From the cell containing the given text, extract its center point as [X, Y] coordinate. 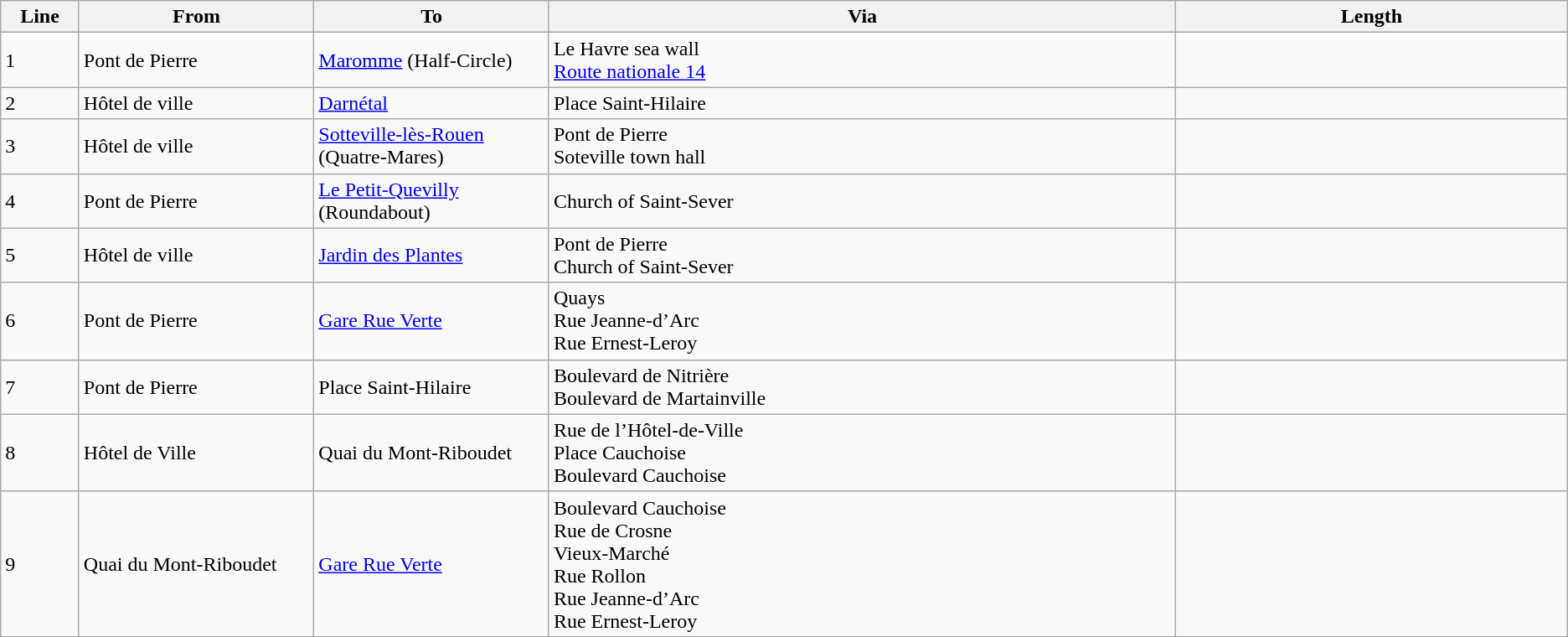
Boulevard de NitrièreBoulevard de Martainville [862, 387]
Darnétal [432, 103]
Hôtel de Ville [196, 453]
Via [862, 17]
From [196, 17]
7 [40, 387]
Sotteville-lès-Rouen (Quatre-Mares) [432, 146]
Pont de PierreSoteville town hall [862, 146]
Le Havre sea wallRoute nationale 14 [862, 60]
Pont de PierreChurch of Saint-Sever [862, 255]
2 [40, 103]
6 [40, 321]
QuaysRue Jeanne-d’ArcRue Ernest-Leroy [862, 321]
Le Petit-Quevilly (Roundabout) [432, 201]
5 [40, 255]
To [432, 17]
Length [1372, 17]
1 [40, 60]
Jardin des Plantes [432, 255]
Rue de l’Hôtel-de-VillePlace Cauchoise Boulevard Cauchoise [862, 453]
8 [40, 453]
Boulevard CauchoiseRue de CrosneVieux-MarchéRue RollonRue Jeanne-d’ArcRue Ernest-Leroy [862, 563]
4 [40, 201]
Maromme (Half-Circle) [432, 60]
Church of Saint-Sever [862, 201]
9 [40, 563]
Line [40, 17]
3 [40, 146]
